Return the (x, y) coordinate for the center point of the cell that contains the specified text.  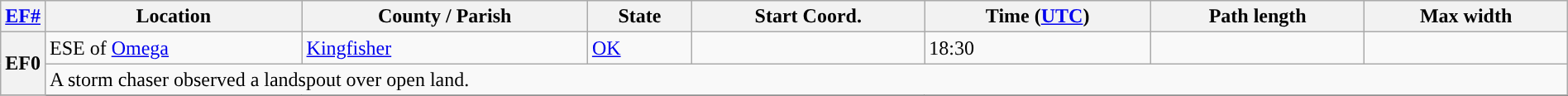
Path length (1257, 17)
Start Coord. (809, 17)
18:30 (1038, 48)
State (639, 17)
Time (UTC) (1038, 17)
Location (174, 17)
County / Parish (445, 17)
OK (639, 48)
EF0 (23, 64)
ESE of Omega (174, 48)
Max width (1465, 17)
EF# (23, 17)
A storm chaser observed a landspout over open land. (806, 79)
Kingfisher (445, 48)
